Pinpoint the cell where the given text exists, returning its (x, y) midpoint coordinate. 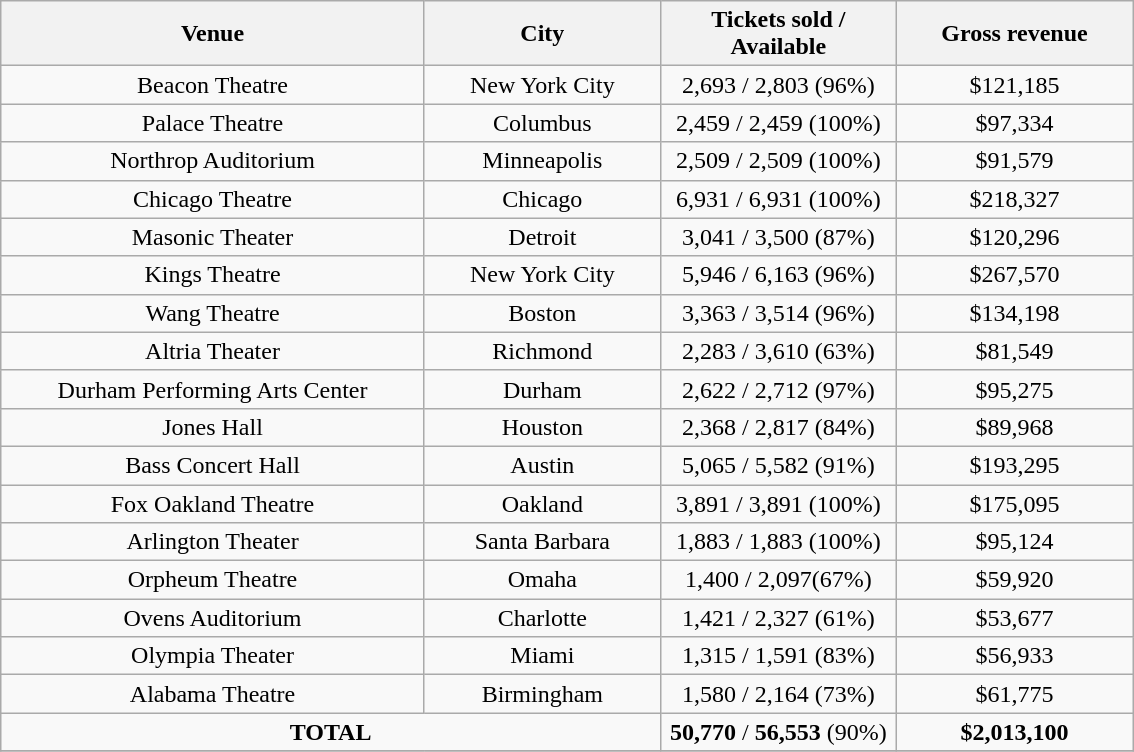
$120,296 (1014, 237)
Minneapolis (542, 161)
Omaha (542, 580)
Detroit (542, 237)
1,315 / 1,591 (83%) (778, 656)
TOTAL (331, 732)
Birmingham (542, 694)
Altria Theater (213, 351)
$193,295 (1014, 465)
Chicago (542, 199)
Tickets sold / Available (778, 34)
Olympia Theater (213, 656)
50,770 / 56,553 (90%) (778, 732)
3,891 / 3,891 (100%) (778, 503)
Durham Performing Arts Center (213, 389)
Wang Theatre (213, 313)
$61,775 (1014, 694)
Richmond (542, 351)
Charlotte (542, 618)
$53,677 (1014, 618)
Gross revenue (1014, 34)
Orpheum Theatre (213, 580)
2,459 / 2,459 (100%) (778, 123)
2,509 / 2,509 (100%) (778, 161)
City (542, 34)
3,363 / 3,514 (96%) (778, 313)
Alabama Theatre (213, 694)
$95,275 (1014, 389)
1,883 / 1,883 (100%) (778, 542)
Columbus (542, 123)
Jones Hall (213, 427)
Oakland (542, 503)
Masonic Theater (213, 237)
3,041 / 3,500 (87%) (778, 237)
$91,579 (1014, 161)
1,400 / 2,097(67%) (778, 580)
Kings Theatre (213, 275)
Houston (542, 427)
Beacon Theatre (213, 85)
$134,198 (1014, 313)
2,368 / 2,817 (84%) (778, 427)
Palace Theatre (213, 123)
$97,334 (1014, 123)
$81,549 (1014, 351)
Ovens Auditorium (213, 618)
$218,327 (1014, 199)
5,946 / 6,163 (96%) (778, 275)
1,421 / 2,327 (61%) (778, 618)
2,622 / 2,712 (97%) (778, 389)
1,580 / 2,164 (73%) (778, 694)
Venue (213, 34)
6,931 / 6,931 (100%) (778, 199)
5,065 / 5,582 (91%) (778, 465)
$267,570 (1014, 275)
2,693 / 2,803 (96%) (778, 85)
Chicago Theatre (213, 199)
$59,920 (1014, 580)
Durham (542, 389)
$175,095 (1014, 503)
Santa Barbara (542, 542)
Miami (542, 656)
$89,968 (1014, 427)
2,283 / 3,610 (63%) (778, 351)
Austin (542, 465)
Bass Concert Hall (213, 465)
Arlington Theater (213, 542)
Northrop Auditorium (213, 161)
$2,013,100 (1014, 732)
$95,124 (1014, 542)
$56,933 (1014, 656)
$121,185 (1014, 85)
Boston (542, 313)
Fox Oakland Theatre (213, 503)
